Return (X, Y) of the center of cell containing provided text 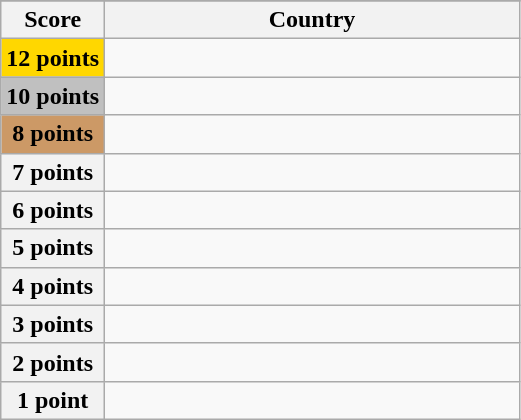
2 points (53, 362)
8 points (53, 134)
12 points (53, 58)
4 points (53, 286)
1 point (53, 400)
5 points (53, 248)
3 points (53, 324)
6 points (53, 210)
Score (53, 20)
7 points (53, 172)
Country (312, 20)
10 points (53, 96)
